Find where the given text appears and provide that cell's center as (x, y) coordinate. 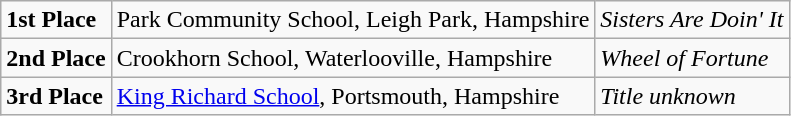
2nd Place (56, 58)
Sisters Are Doin' It (692, 20)
King Richard School, Portsmouth, Hampshire (353, 96)
Title unknown (692, 96)
3rd Place (56, 96)
Wheel of Fortune (692, 58)
1st Place (56, 20)
Park Community School, Leigh Park, Hampshire (353, 20)
Crookhorn School, Waterlooville, Hampshire (353, 58)
